Determine the [x, y] coordinate at the center of the cell enclosing the given text.  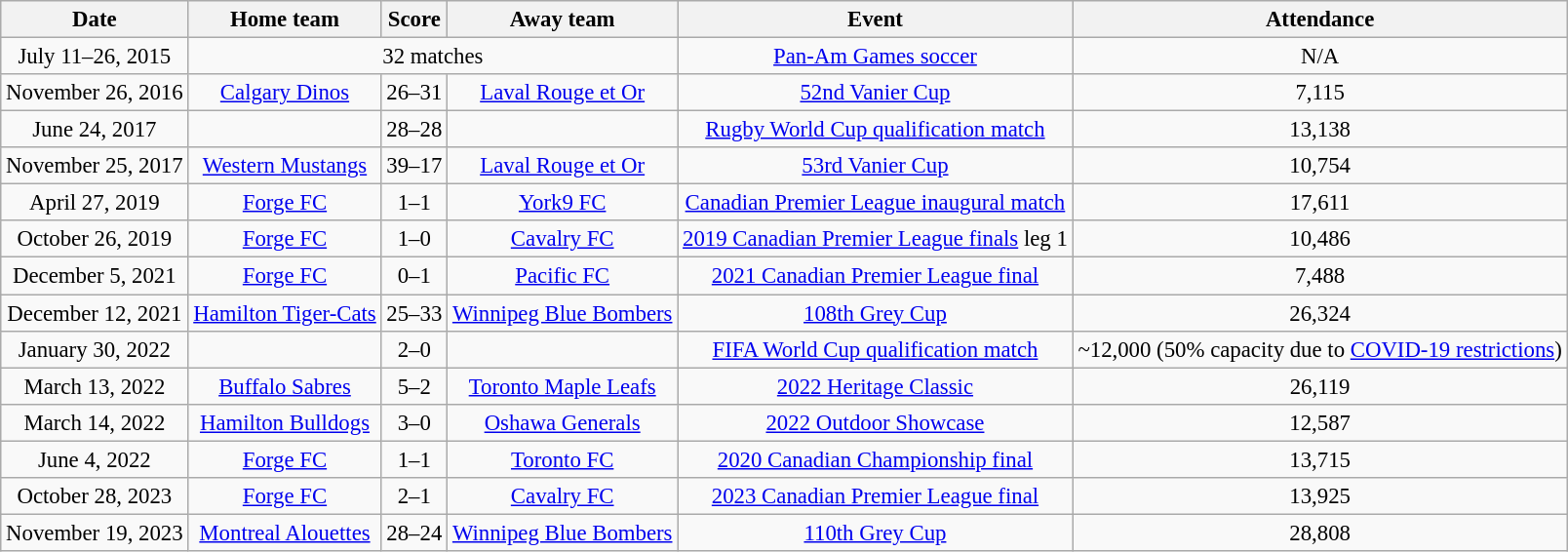
10,754 [1320, 166]
Oshawa Generals [563, 422]
Western Mustangs [285, 166]
108th Grey Cup [876, 313]
October 28, 2023 [95, 496]
2–1 [414, 496]
110th Grey Cup [876, 532]
28–28 [414, 130]
2–0 [414, 349]
2022 Heritage Classic [876, 386]
25–33 [414, 313]
January 30, 2022 [95, 349]
Hamilton Tiger-Cats [285, 313]
13,925 [1320, 496]
March 13, 2022 [95, 386]
Event [876, 20]
10,486 [1320, 239]
Toronto FC [563, 459]
39–17 [414, 166]
52nd Vanier Cup [876, 93]
Away team [563, 20]
Toronto Maple Leafs [563, 386]
17,611 [1320, 203]
November 25, 2017 [95, 166]
December 5, 2021 [95, 276]
Date [95, 20]
April 27, 2019 [95, 203]
July 11–26, 2015 [95, 57]
Hamilton Bulldogs [285, 422]
Montreal Alouettes [285, 532]
Canadian Premier League inaugural match [876, 203]
~12,000 (50% capacity due to COVID-19 restrictions) [1320, 349]
2022 Outdoor Showcase [876, 422]
5–2 [414, 386]
Pacific FC [563, 276]
Calgary Dinos [285, 93]
26–31 [414, 93]
Pan-Am Games soccer [876, 57]
Score [414, 20]
June 4, 2022 [95, 459]
N/A [1320, 57]
0–1 [414, 276]
1–0 [414, 239]
28,808 [1320, 532]
Home team [285, 20]
2021 Canadian Premier League final [876, 276]
2020 Canadian Championship final [876, 459]
York9 FC [563, 203]
3–0 [414, 422]
November 26, 2016 [95, 93]
26,324 [1320, 313]
November 19, 2023 [95, 532]
October 26, 2019 [95, 239]
12,587 [1320, 422]
FIFA World Cup qualification match [876, 349]
53rd Vanier Cup [876, 166]
June 24, 2017 [95, 130]
Buffalo Sabres [285, 386]
Attendance [1320, 20]
7,115 [1320, 93]
7,488 [1320, 276]
March 14, 2022 [95, 422]
Rugby World Cup qualification match [876, 130]
December 12, 2021 [95, 313]
13,715 [1320, 459]
13,138 [1320, 130]
28–24 [414, 532]
2023 Canadian Premier League final [876, 496]
2019 Canadian Premier League finals leg 1 [876, 239]
26,119 [1320, 386]
32 matches [433, 57]
